Return the (X, Y) coordinate for the center point of the cell that contains the specified text.  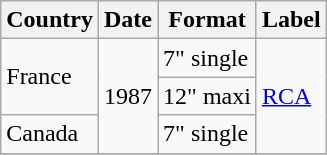
Country (50, 20)
RCA (291, 96)
Label (291, 20)
Format (208, 20)
1987 (128, 96)
France (50, 77)
12" maxi (208, 96)
Date (128, 20)
Canada (50, 134)
